Provide the [X, Y] coordinate of the cell's center where the given text is located.  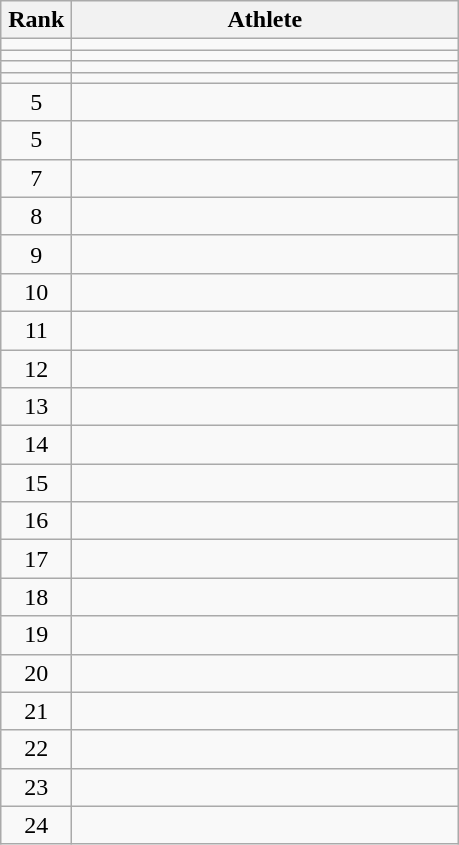
13 [36, 407]
Athlete [265, 20]
16 [36, 521]
20 [36, 673]
17 [36, 559]
Rank [36, 20]
21 [36, 711]
18 [36, 597]
22 [36, 749]
12 [36, 369]
9 [36, 254]
23 [36, 787]
24 [36, 825]
19 [36, 635]
14 [36, 445]
10 [36, 292]
7 [36, 178]
8 [36, 216]
15 [36, 483]
11 [36, 330]
